Pinpoint the cell where the given text exists, returning its (x, y) midpoint coordinate. 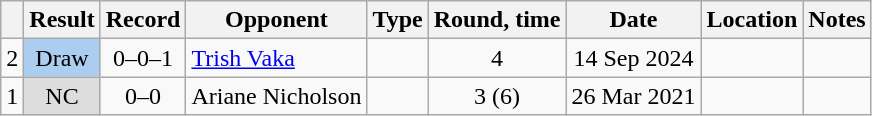
Result (62, 20)
0–0 (143, 96)
3 (6) (497, 96)
Notes (837, 20)
Opponent (276, 20)
NC (62, 96)
Round, time (497, 20)
1 (12, 96)
Ariane Nicholson (276, 96)
4 (497, 58)
Location (752, 20)
Type (398, 20)
Record (143, 20)
0–0–1 (143, 58)
26 Mar 2021 (634, 96)
Draw (62, 58)
Date (634, 20)
Trish Vaka (276, 58)
14 Sep 2024 (634, 58)
2 (12, 58)
